Locate the cell with the specified text and output its (X, Y) center coordinate. 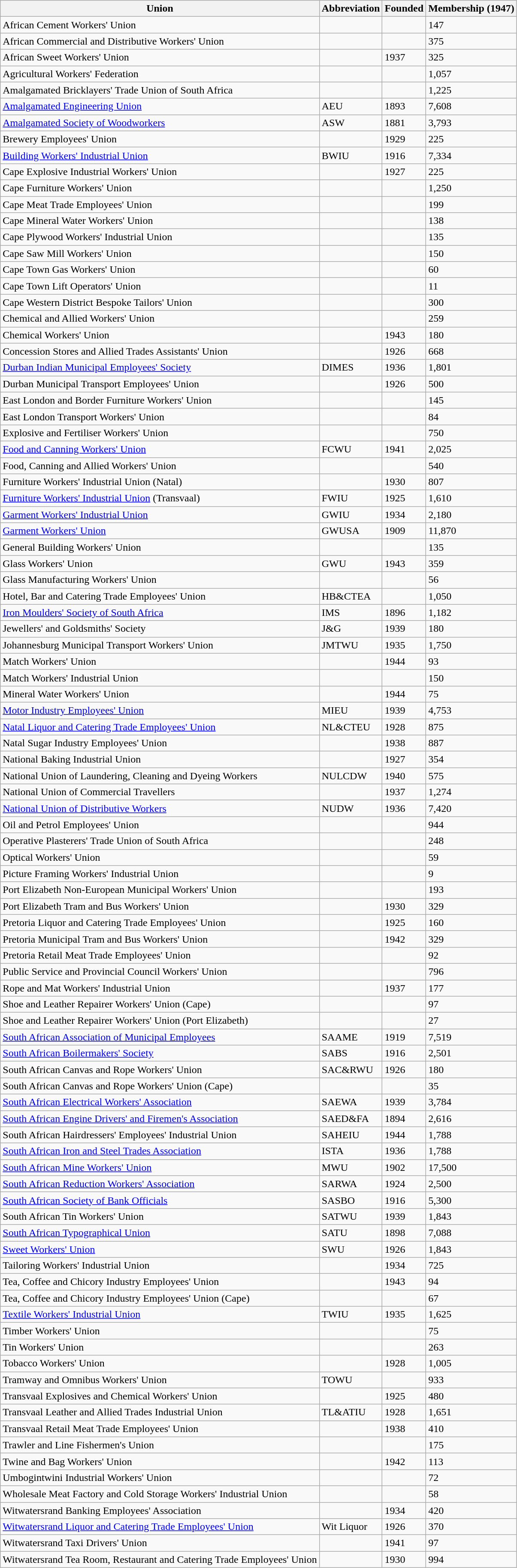
Shoe and Leather Repairer Workers' Union (Cape) (160, 1004)
1893 (404, 106)
750 (472, 433)
J&G (351, 629)
7,420 (472, 808)
Operative Plasterers' Trade Union of South Africa (160, 841)
NL&CTEU (351, 727)
375 (472, 41)
1,050 (472, 596)
JMTWU (351, 645)
Cape Explosive Industrial Workers' Union (160, 172)
GWUSA (351, 531)
Tea, Coffee and Chicory Industry Employees' Union (Cape) (160, 1298)
2,025 (472, 449)
Cape Plywood Workers' Industrial Union (160, 237)
Tailoring Workers' Industrial Union (160, 1266)
Concession Stores and Allied Trades Assistants' Union (160, 351)
796 (472, 971)
1909 (404, 531)
National Union of Distributive Workers (160, 808)
African Cement Workers' Union (160, 25)
Mineral Water Workers' Union (160, 694)
Amalgamated Society of Woodworkers (160, 123)
Durban Municipal Transport Employees' Union (160, 384)
Shoe and Leather Repairer Workers' Union (Port Elizabeth) (160, 1021)
Oil and Petrol Employees' Union (160, 825)
300 (472, 302)
Founded (404, 9)
420 (472, 1510)
Brewery Employees' Union (160, 139)
3,784 (472, 1102)
7,519 (472, 1037)
92 (472, 955)
South African Society of Bank Officials (160, 1200)
SATWU (351, 1216)
500 (472, 384)
MIEU (351, 710)
3,793 (472, 123)
Food, Canning and Allied Workers' Union (160, 465)
Cape Western District Bespoke Tailors' Union (160, 302)
Cape Town Gas Workers' Union (160, 270)
Iron Moulders' Society of South Africa (160, 612)
South African Canvas and Rope Workers' Union (Cape) (160, 1086)
145 (472, 400)
933 (472, 1380)
7,334 (472, 155)
138 (472, 221)
147 (472, 25)
Umbogintwini Industrial Workers' Union (160, 1478)
Textile Workers' Industrial Union (160, 1315)
875 (472, 727)
Cape Town Lift Operators' Union (160, 286)
East London Transport Workers' Union (160, 416)
Union (160, 9)
668 (472, 351)
Trawler and Line Fishermen's Union (160, 1445)
Agricultural Workers' Federation (160, 74)
Match Workers' Union (160, 661)
Cape Meat Trade Employees' Union (160, 205)
540 (472, 465)
60 (472, 270)
Garment Workers' Union (160, 531)
259 (472, 319)
1,801 (472, 368)
Rope and Mat Workers' Industrial Union (160, 988)
575 (472, 776)
South African Electrical Workers' Association (160, 1102)
Motor Industry Employees' Union (160, 710)
Garment Workers' Industrial Union (160, 515)
NULCDW (351, 776)
7,088 (472, 1233)
Cape Furniture Workers' Union (160, 188)
Timber Workers' Union (160, 1331)
Tramway and Omnibus Workers' Union (160, 1380)
Wholesale Meat Factory and Cold Storage Workers' Industrial Union (160, 1494)
1,651 (472, 1412)
7,608 (472, 106)
Chemical Workers' Union (160, 335)
1919 (404, 1037)
2,501 (472, 1053)
887 (472, 743)
TL&ATIU (351, 1412)
Jewellers' and Goldsmiths' Society (160, 629)
1,005 (472, 1363)
58 (472, 1494)
GWU (351, 564)
Membership (1947) (472, 9)
SAAME (351, 1037)
Wit Liquor (351, 1527)
FCWU (351, 449)
National Union of Commercial Travellers (160, 792)
1,274 (472, 792)
Amalgamated Bricklayers' Trade Union of South Africa (160, 90)
Sweet Workers' Union (160, 1249)
Picture Framing Workers' Industrial Union (160, 874)
Tobacco Workers' Union (160, 1363)
370 (472, 1527)
General Building Workers' Union (160, 547)
Cape Mineral Water Workers' Union (160, 221)
Optical Workers' Union (160, 857)
4,753 (472, 710)
2,500 (472, 1184)
South African Mine Workers' Union (160, 1167)
Tea, Coffee and Chicory Industry Employees' Union (160, 1282)
1896 (404, 612)
Furniture Workers' Industrial Union (Transvaal) (160, 498)
Chemical and Allied Workers' Union (160, 319)
East London and Border Furniture Workers' Union (160, 400)
Glass Manufacturing Workers' Union (160, 580)
56 (472, 580)
African Sweet Workers' Union (160, 57)
DIMES (351, 368)
1,750 (472, 645)
SARWA (351, 1184)
Port Elizabeth Tram and Bus Workers' Union (160, 906)
Witwatersrand Taxi Drivers' Union (160, 1543)
35 (472, 1086)
HB&CTEA (351, 596)
SATU (351, 1233)
248 (472, 841)
Twine and Bag Workers' Union (160, 1461)
TWIU (351, 1315)
Witwatersrand Banking Employees' Association (160, 1510)
160 (472, 923)
Transvaal Retail Meat Trade Employees' Union (160, 1429)
Johannesburg Municipal Transport Workers' Union (160, 645)
Witwatersrand Tea Room, Restaurant and Catering Trade Employees' Union (160, 1559)
325 (472, 57)
Pretoria Retail Meat Trade Employees' Union (160, 955)
944 (472, 825)
Hotel, Bar and Catering Trade Employees' Union (160, 596)
SAED&FA (351, 1119)
Match Workers' Industrial Union (160, 678)
94 (472, 1282)
Abbreviation (351, 9)
1898 (404, 1233)
Witwatersrand Liquor and Catering Trade Employees' Union (160, 1527)
1929 (404, 139)
South African Reduction Workers' Association (160, 1184)
359 (472, 564)
South African Tin Workers' Union (160, 1216)
IMS (351, 612)
1924 (404, 1184)
1,182 (472, 612)
Pretoria Liquor and Catering Trade Employees' Union (160, 923)
BWIU (351, 155)
South African Typographical Union (160, 1233)
807 (472, 482)
354 (472, 760)
GWIU (351, 515)
11 (472, 286)
193 (472, 890)
1881 (404, 123)
11,870 (472, 531)
Transvaal Explosives and Chemical Workers' Union (160, 1396)
199 (472, 205)
480 (472, 1396)
1,057 (472, 74)
27 (472, 1021)
Transvaal Leather and Allied Trades Industrial Union (160, 1412)
South African Hairdressers' Employees' Industrial Union (160, 1135)
SAC&RWU (351, 1070)
South African Engine Drivers' and Firemen's Association (160, 1119)
Furniture Workers' Industrial Union (Natal) (160, 482)
1902 (404, 1167)
Pretoria Municipal Tram and Bus Workers' Union (160, 939)
17,500 (472, 1167)
Food and Canning Workers' Union (160, 449)
410 (472, 1429)
Tin Workers' Union (160, 1347)
2,616 (472, 1119)
SAHEIU (351, 1135)
725 (472, 1266)
Building Workers' Industrial Union (160, 155)
67 (472, 1298)
113 (472, 1461)
263 (472, 1347)
1,250 (472, 188)
Glass Workers' Union (160, 564)
South African Boilermakers' Society (160, 1053)
177 (472, 988)
9 (472, 874)
SASBO (351, 1200)
175 (472, 1445)
1940 (404, 776)
African Commercial and Distributive Workers' Union (160, 41)
2,180 (472, 515)
994 (472, 1559)
Explosive and Fertiliser Workers' Union (160, 433)
South African Association of Municipal Employees (160, 1037)
1,225 (472, 90)
AEU (351, 106)
93 (472, 661)
72 (472, 1478)
84 (472, 416)
ISTA (351, 1151)
NUDW (351, 808)
South African Canvas and Rope Workers' Union (160, 1070)
SWU (351, 1249)
Port Elizabeth Non-European Municipal Workers' Union (160, 890)
MWU (351, 1167)
5,300 (472, 1200)
1894 (404, 1119)
ASW (351, 123)
59 (472, 857)
TOWU (351, 1380)
Natal Liquor and Catering Trade Employees' Union (160, 727)
SABS (351, 1053)
1,625 (472, 1315)
National Union of Laundering, Cleaning and Dyeing Workers (160, 776)
Durban Indian Municipal Employees' Society (160, 368)
South African Iron and Steel Trades Association (160, 1151)
Cape Saw Mill Workers' Union (160, 253)
Amalgamated Engineering Union (160, 106)
1,610 (472, 498)
SAEWA (351, 1102)
FWIU (351, 498)
Public Service and Provincial Council Workers' Union (160, 971)
Natal Sugar Industry Employees' Union (160, 743)
National Baking Industrial Union (160, 760)
